Identify which cell holds the provided text, then report its (X, Y) central coordinate. 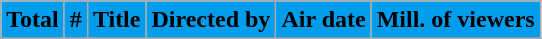
Total (33, 20)
Directed by (211, 20)
# (76, 20)
Title (116, 20)
Mill. of viewers (456, 20)
Air date (324, 20)
